From the cell containing the given text, extract its center point as [X, Y] coordinate. 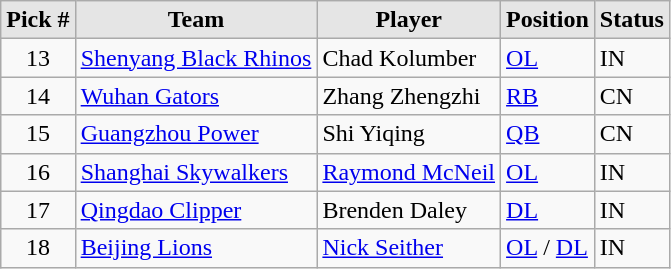
13 [38, 58]
Player [409, 20]
Wuhan Gators [196, 96]
Raymond McNeil [409, 172]
RB [548, 96]
14 [38, 96]
Position [548, 20]
16 [38, 172]
Beijing Lions [196, 248]
Zhang Zhengzhi [409, 96]
OL / DL [548, 248]
Shenyang Black Rhinos [196, 58]
QB [548, 134]
Shanghai Skywalkers [196, 172]
DL [548, 210]
Pick # [38, 20]
Team [196, 20]
Shi Yiqing [409, 134]
Qingdao Clipper [196, 210]
18 [38, 248]
15 [38, 134]
Nick Seither [409, 248]
Guangzhou Power [196, 134]
Chad Kolumber [409, 58]
Status [632, 20]
17 [38, 210]
Brenden Daley [409, 210]
